From the cell containing the given text, extract its center point as [x, y] coordinate. 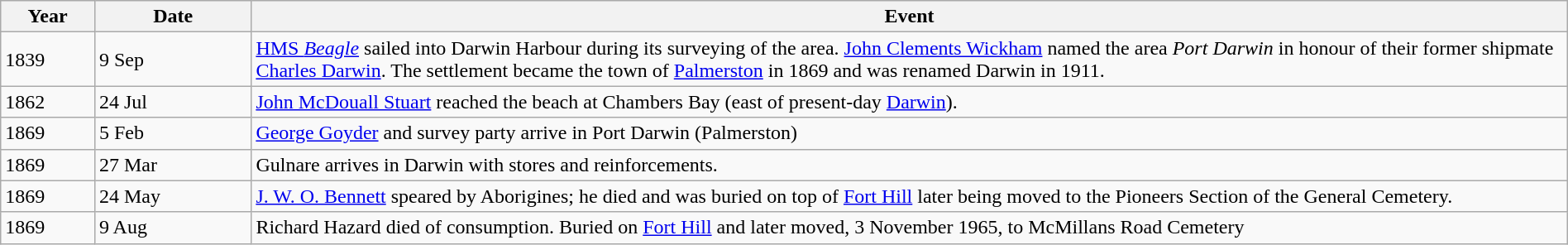
Gulnare arrives in Darwin with stores and reinforcements. [910, 165]
5 Feb [172, 133]
Event [910, 17]
Year [48, 17]
24 May [172, 196]
1862 [48, 102]
24 Jul [172, 102]
9 Aug [172, 228]
27 Mar [172, 165]
J. W. O. Bennett speared by Aborigines; he died and was buried on top of Fort Hill later being moved to the Pioneers Section of the General Cemetery. [910, 196]
George Goyder and survey party arrive in Port Darwin (Palmerston) [910, 133]
Date [172, 17]
Richard Hazard died of consumption. Buried on Fort Hill and later moved, 3 November 1965, to McMillans Road Cemetery [910, 228]
1839 [48, 60]
9 Sep [172, 60]
John McDouall Stuart reached the beach at Chambers Bay (east of present-day Darwin). [910, 102]
